Return the [X, Y] coordinate for the center point of the cell that contains the specified text.  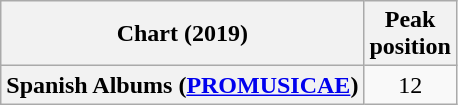
Peakposition [410, 34]
Chart (2019) [182, 34]
Spanish Albums (PROMUSICAE) [182, 85]
12 [410, 85]
